Identify which cell holds the provided text, then report its [X, Y] central coordinate. 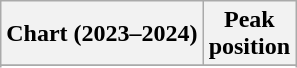
Peakposition [249, 34]
Chart (2023–2024) [102, 34]
